Capture the cell that displays the provided text and extract its [x, y] central coordinate. 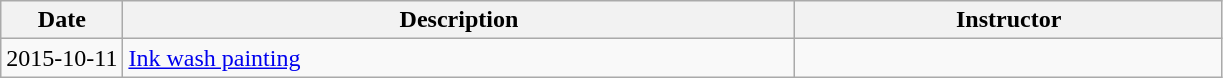
2015-10-11 [62, 58]
Instructor [1008, 20]
Description [459, 20]
Date [62, 20]
Ink wash painting [459, 58]
